Identify which cell holds the provided text, then report its [x, y] central coordinate. 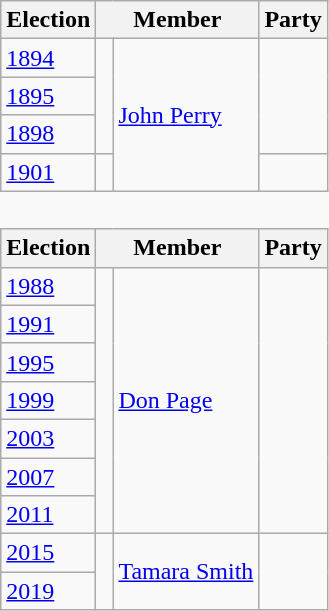
2003 [48, 438]
2007 [48, 477]
1901 [48, 172]
Tamara Smith [186, 572]
2015 [48, 553]
1999 [48, 400]
2011 [48, 515]
1991 [48, 324]
John Perry [186, 115]
1995 [48, 362]
1894 [48, 58]
1898 [48, 134]
1895 [48, 96]
2019 [48, 591]
Don Page [186, 400]
1988 [48, 286]
